Scan for the cell matching the given text and deliver its (X, Y) coordinate at center. 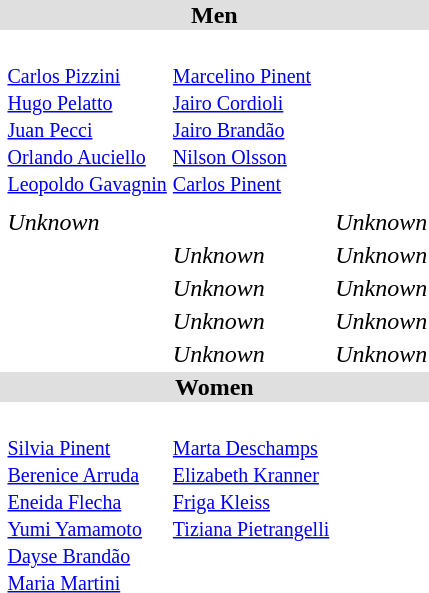
Men (214, 15)
Women (214, 387)
Marcelino PinentJairo CordioliJairo BrandãoNilson OlssonCarlos Pinent (250, 116)
Carlos PizziniHugo PelattoJuan PecciOrlando AucielloLeopoldo Gavagnin (87, 116)
